Return the (X, Y) coordinate for the center point of the cell that contains the specified text.  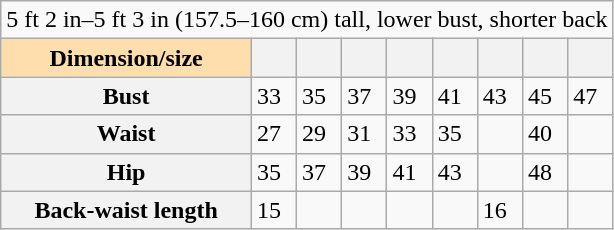
Hip (126, 172)
Dimension/size (126, 58)
40 (546, 134)
Back-waist length (126, 210)
48 (546, 172)
27 (274, 134)
29 (320, 134)
45 (546, 96)
Waist (126, 134)
31 (364, 134)
15 (274, 210)
16 (500, 210)
47 (590, 96)
5 ft 2 in–5 ft 3 in (157.5–160 cm) tall, lower bust, shorter back (307, 20)
Bust (126, 96)
